Identify which cell holds the provided text, then report its [X, Y] central coordinate. 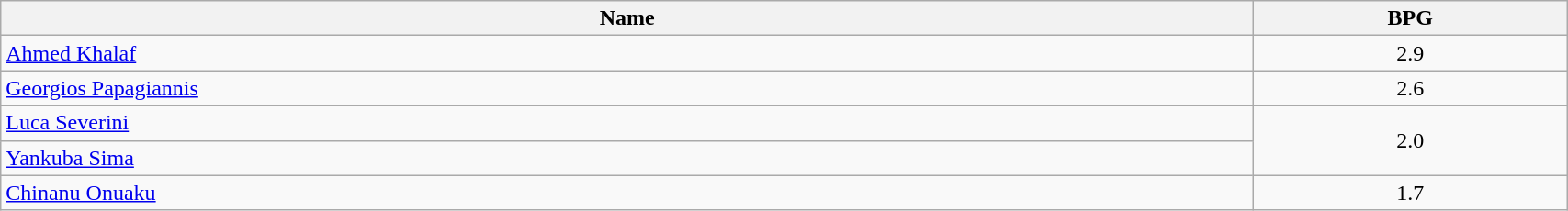
Name [627, 18]
1.7 [1411, 193]
Chinanu Onuaku [627, 193]
Ahmed Khalaf [627, 53]
2.0 [1411, 140]
Yankuba Sima [627, 158]
2.6 [1411, 88]
BPG [1411, 18]
Luca Severini [627, 123]
Georgios Papagiannis [627, 88]
2.9 [1411, 53]
